Find where the given text appears and provide that cell's center as (X, Y) coordinate. 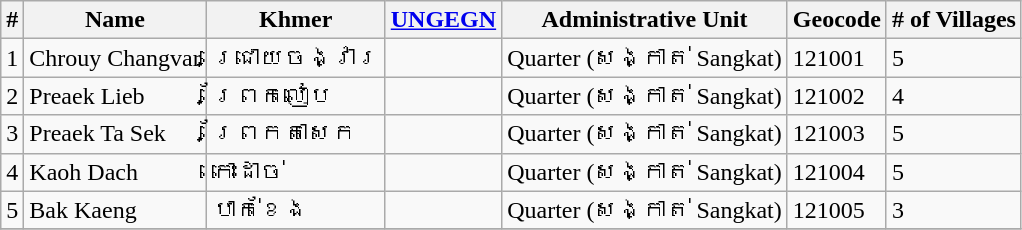
121003 (836, 134)
121002 (836, 96)
UNGEGN (443, 20)
បាក់ខែង (296, 210)
Geocode (836, 20)
Administrative Unit (645, 20)
121005 (836, 210)
Name (115, 20)
Kaoh Dach (115, 172)
121001 (836, 58)
# of Villages (954, 20)
Preaek Ta Sek (115, 134)
Bak Kaeng (115, 210)
# (12, 20)
1 (12, 58)
Khmer (296, 20)
Chrouy Changvar (115, 58)
ព្រែកលៀប (296, 96)
Preaek Lieb (115, 96)
ជ្រោយចង្វារ (296, 58)
កោះដាច់ (296, 172)
2 (12, 96)
ព្រែកតាសេក (296, 134)
121004 (836, 172)
